Identify which cell holds the provided text, then report its (x, y) central coordinate. 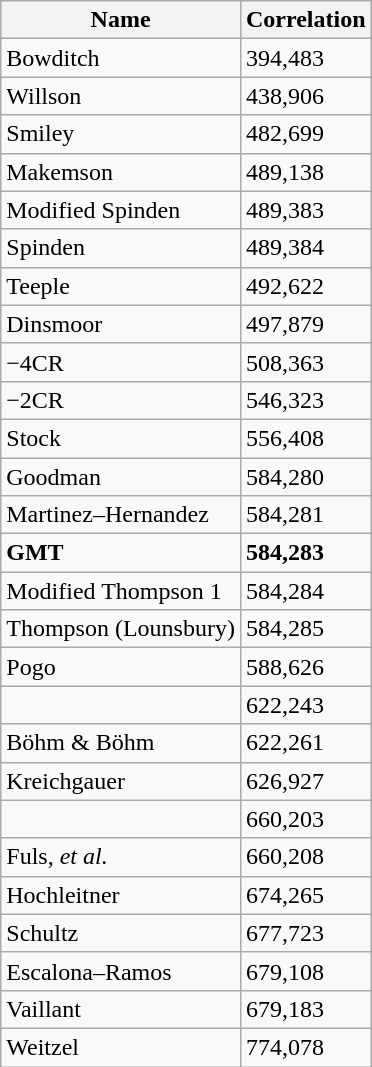
Martinez–Hernandez (121, 515)
Stock (121, 438)
GMT (121, 553)
Goodman (121, 477)
−4CR (121, 362)
660,208 (306, 857)
556,408 (306, 438)
546,323 (306, 400)
394,483 (306, 58)
438,906 (306, 96)
Schultz (121, 933)
584,284 (306, 591)
Weitzel (121, 1047)
Bowditch (121, 58)
Smiley (121, 134)
Name (121, 20)
Thompson (Lounsbury) (121, 629)
Böhm & Böhm (121, 743)
Dinsmoor (121, 324)
492,622 (306, 286)
Vaillant (121, 1009)
Makemson (121, 172)
489,138 (306, 172)
489,384 (306, 248)
584,281 (306, 515)
679,108 (306, 971)
679,183 (306, 1009)
774,078 (306, 1047)
Spinden (121, 248)
−2CR (121, 400)
584,283 (306, 553)
626,927 (306, 781)
622,243 (306, 705)
Correlation (306, 20)
482,699 (306, 134)
584,285 (306, 629)
Modified Thompson 1 (121, 591)
622,261 (306, 743)
489,383 (306, 210)
497,879 (306, 324)
588,626 (306, 667)
Kreichgauer (121, 781)
Modified Spinden (121, 210)
674,265 (306, 895)
Pogo (121, 667)
584,280 (306, 477)
Fuls, et al. (121, 857)
Willson (121, 96)
Teeple (121, 286)
508,363 (306, 362)
Hochleitner (121, 895)
Escalona–Ramos (121, 971)
660,203 (306, 819)
677,723 (306, 933)
